Capture the cell that displays the provided text and extract its (X, Y) central coordinate. 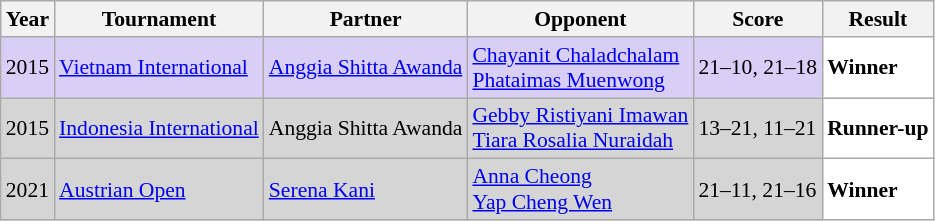
Chayanit Chaladchalam Phataimas Muenwong (580, 68)
13–21, 11–21 (758, 128)
Tournament (159, 19)
21–11, 21–16 (758, 190)
Gebby Ristiyani Imawan Tiara Rosalia Nuraidah (580, 128)
Runner-up (878, 128)
Serena Kani (366, 190)
Partner (366, 19)
Indonesia International (159, 128)
Anna Cheong Yap Cheng Wen (580, 190)
2021 (28, 190)
Vietnam International (159, 68)
Austrian Open (159, 190)
Score (758, 19)
Year (28, 19)
21–10, 21–18 (758, 68)
Opponent (580, 19)
Result (878, 19)
